Determine the [x, y] coordinate at the center of the cell enclosing the given text.  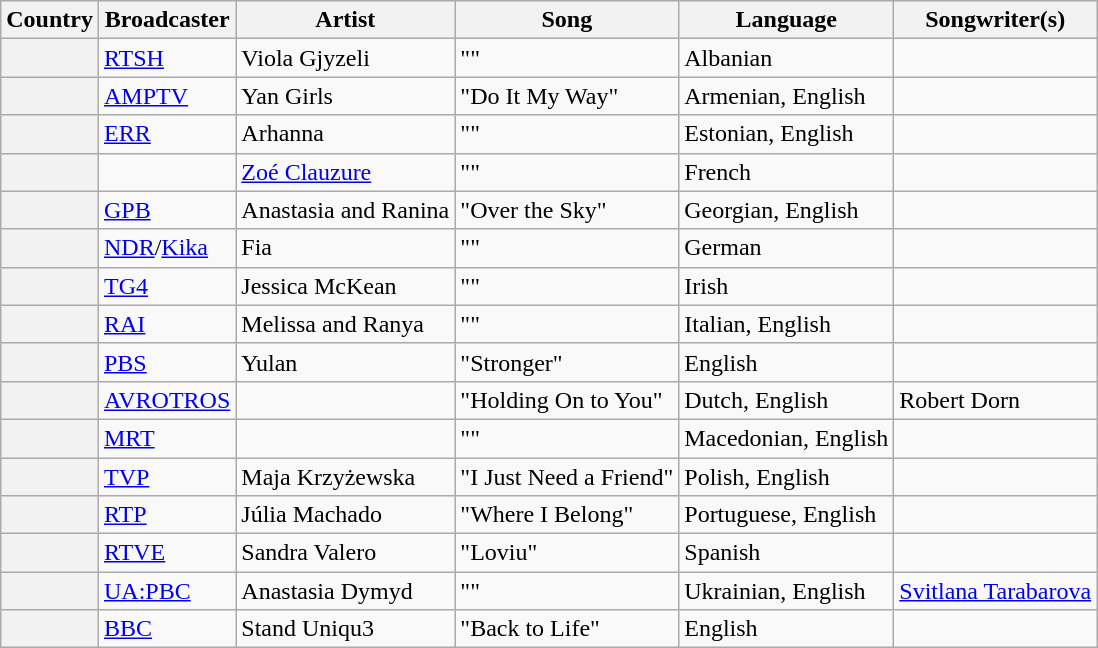
Language [786, 20]
Júlia Machado [346, 515]
UA:PBC [166, 591]
Georgian, English [786, 210]
"Back to Life" [567, 629]
NDR/Kika [166, 248]
Anastasia Dymyd [346, 591]
"Where I Belong" [567, 515]
AMPTV [166, 96]
Sandra Valero [346, 553]
Svitlana Tarabarova [996, 591]
Dutch, English [786, 400]
"Loviu" [567, 553]
Armenian, English [786, 96]
Polish, English [786, 477]
Macedonian, English [786, 438]
AVROTROS [166, 400]
Yan Girls [346, 96]
Estonian, English [786, 134]
Arhanna [346, 134]
German [786, 248]
"Do It My Way" [567, 96]
Ukrainian, English [786, 591]
Robert Dorn [996, 400]
Artist [346, 20]
RTSH [166, 58]
BBC [166, 629]
Country [50, 20]
"Holding On to You" [567, 400]
Yulan [346, 362]
Albanian [786, 58]
Stand Uniqu3 [346, 629]
Zoé Clauzure [346, 172]
Portuguese, English [786, 515]
TVP [166, 477]
Anastasia and Ranina [346, 210]
RTVE [166, 553]
RTP [166, 515]
Italian, English [786, 324]
RAI [166, 324]
Spanish [786, 553]
TG4 [166, 286]
PBS [166, 362]
"Over the Sky" [567, 210]
MRT [166, 438]
Maja Krzyżewska [346, 477]
"Stronger" [567, 362]
Viola Gjyzeli [346, 58]
Song [567, 20]
Fia [346, 248]
Melissa and Ranya [346, 324]
Irish [786, 286]
"I Just Need a Friend" [567, 477]
Broadcaster [166, 20]
GPB [166, 210]
Jessica McKean [346, 286]
French [786, 172]
ERR [166, 134]
Songwriter(s) [996, 20]
